Find where the given text appears and provide that cell's center as [X, Y] coordinate. 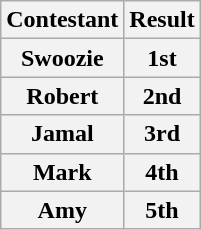
5th [162, 210]
Jamal [62, 134]
Contestant [62, 20]
Result [162, 20]
2nd [162, 96]
3rd [162, 134]
1st [162, 58]
Robert [62, 96]
4th [162, 172]
Swoozie [62, 58]
Amy [62, 210]
Mark [62, 172]
